Extract the (X, Y) coordinate from the center of the cell holding the provided text.  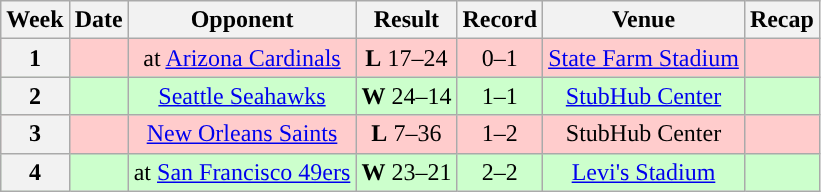
Record (500, 20)
1–2 (500, 134)
0–1 (500, 58)
State Farm Stadium (644, 58)
Seattle Seahawks (242, 96)
4 (35, 172)
Recap (782, 20)
Opponent (242, 20)
Levi's Stadium (644, 172)
3 (35, 134)
Result (406, 20)
Week (35, 20)
2–2 (500, 172)
1–1 (500, 96)
1 (35, 58)
W 23–21 (406, 172)
at San Francisco 49ers (242, 172)
L 17–24 (406, 58)
W 24–14 (406, 96)
Venue (644, 20)
L 7–36 (406, 134)
2 (35, 96)
New Orleans Saints (242, 134)
Date (98, 20)
at Arizona Cardinals (242, 58)
